Locate the cell with the specified text and output its [x, y] center coordinate. 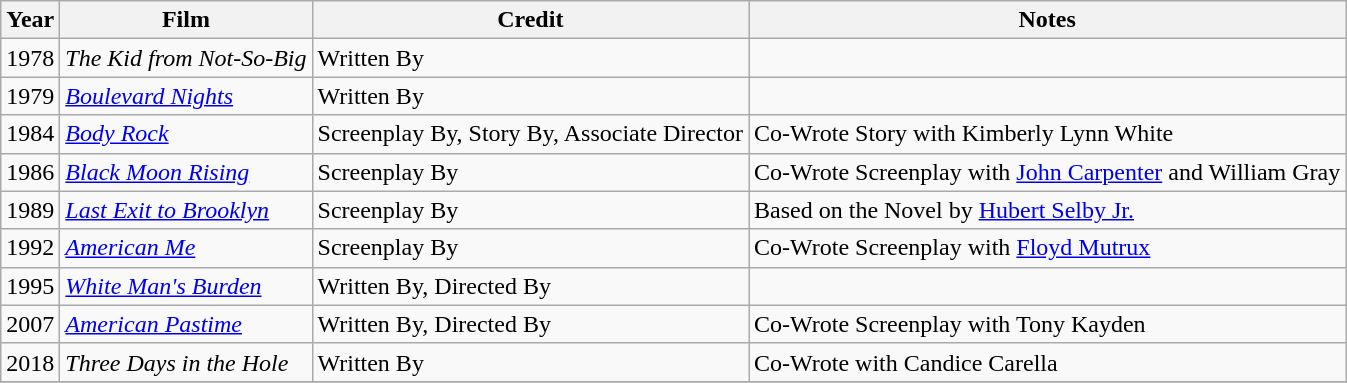
1978 [30, 58]
Co-Wrote with Candice Carella [1048, 362]
Based on the Novel by Hubert Selby Jr. [1048, 210]
Three Days in the Hole [186, 362]
Credit [530, 20]
Last Exit to Brooklyn [186, 210]
Co-Wrote Story with Kimberly Lynn White [1048, 134]
Boulevard Nights [186, 96]
Body Rock [186, 134]
Black Moon Rising [186, 172]
1986 [30, 172]
2007 [30, 324]
1995 [30, 286]
Screenplay By, Story By, Associate Director [530, 134]
1989 [30, 210]
Year [30, 20]
Co-Wrote Screenplay with John Carpenter and William Gray [1048, 172]
Film [186, 20]
1979 [30, 96]
Co-Wrote Screenplay with Floyd Mutrux [1048, 248]
Notes [1048, 20]
American Pastime [186, 324]
2018 [30, 362]
White Man's Burden [186, 286]
1984 [30, 134]
1992 [30, 248]
American Me [186, 248]
The Kid from Not-So-Big [186, 58]
Co-Wrote Screenplay with Tony Kayden [1048, 324]
